Identify which cell holds the provided text, then report its [X, Y] central coordinate. 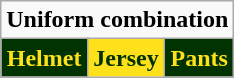
Jersey [126, 58]
Helmet [44, 58]
Uniform combination [118, 20]
Pants [200, 58]
